Locate the cell with the specified text and output its (x, y) center coordinate. 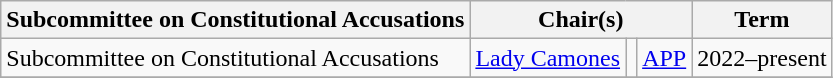
Chair(s) (581, 20)
Term (762, 20)
Lady Camones (548, 58)
2022–present (762, 58)
APP (664, 58)
